Extract the [x, y] coordinate from the center of the cell holding the provided text.  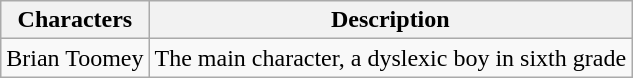
Description [390, 20]
Characters [75, 20]
The main character, a dyslexic boy in sixth grade [390, 58]
Brian Toomey [75, 58]
